Determine the [x, y] coordinate at the center of the cell enclosing the given text.  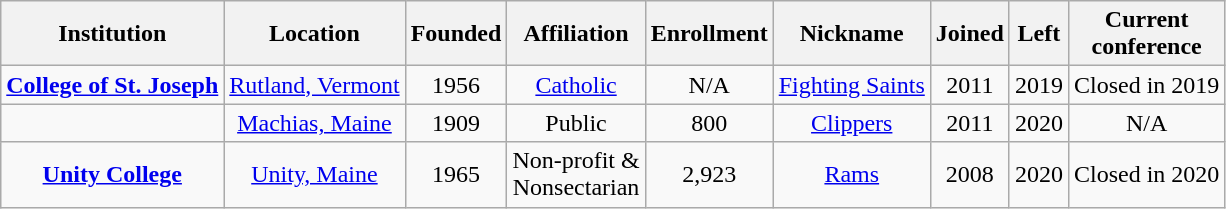
Rutland, Vermont [314, 85]
Affiliation [576, 34]
Clippers [852, 123]
Fighting Saints [852, 85]
Unity, Maine [314, 174]
Currentconference [1146, 34]
Left [1038, 34]
Rams [852, 174]
Unity College [112, 174]
Institution [112, 34]
Machias, Maine [314, 123]
Public [576, 123]
Catholic [576, 85]
College of St. Joseph [112, 85]
Nickname [852, 34]
Founded [456, 34]
Closed in 2019 [1146, 85]
1956 [456, 85]
Closed in 2020 [1146, 174]
1909 [456, 123]
800 [709, 123]
Joined [970, 34]
Enrollment [709, 34]
1965 [456, 174]
Non-profit &Nonsectarian [576, 174]
2008 [970, 174]
2019 [1038, 85]
Location [314, 34]
2,923 [709, 174]
